Pinpoint the cell where the given text exists, returning its (x, y) midpoint coordinate. 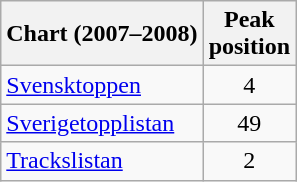
Svensktoppen (102, 85)
Sverigetopplistan (102, 123)
2 (249, 161)
Trackslistan (102, 161)
Chart (2007–2008) (102, 34)
Peakposition (249, 34)
49 (249, 123)
4 (249, 85)
